Scan for the cell matching the given text and deliver its [X, Y] coordinate at center. 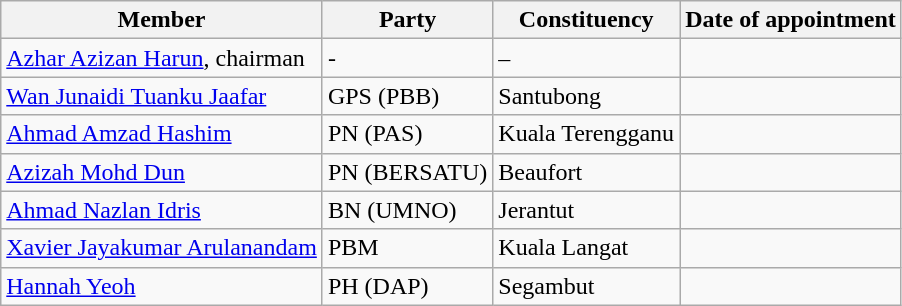
Wan Junaidi Tuanku Jaafar [162, 96]
BN (UMNO) [407, 210]
Ahmad Nazlan Idris [162, 210]
Constituency [586, 20]
Jerantut [586, 210]
PN (PAS) [407, 134]
Azhar Azizan Harun, chairman [162, 58]
Date of appointment [791, 20]
Party [407, 20]
Ahmad Amzad Hashim [162, 134]
Kuala Terengganu [586, 134]
Beaufort [586, 172]
Segambut [586, 286]
- [407, 58]
PN (BERSATU) [407, 172]
GPS (PBB) [407, 96]
PBM [407, 248]
Hannah Yeoh [162, 286]
– [586, 58]
Xavier Jayakumar Arulanandam [162, 248]
PH (DAP) [407, 286]
Kuala Langat [586, 248]
Azizah Mohd Dun [162, 172]
Santubong [586, 96]
Member [162, 20]
